Provide the (X, Y) coordinate of the cell's center where the given text is located.  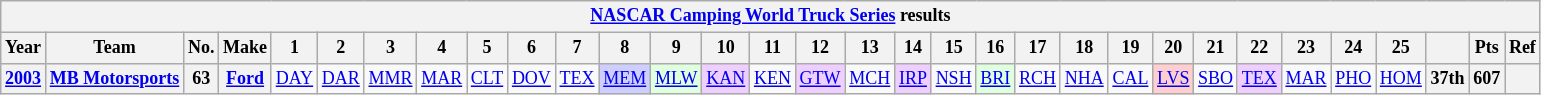
BRI (996, 78)
14 (914, 48)
10 (726, 48)
6 (532, 48)
1 (294, 48)
20 (1174, 48)
8 (625, 48)
17 (1038, 48)
HOM (1402, 78)
CLT (488, 78)
3 (390, 48)
23 (1306, 48)
Make (246, 48)
CAL (1130, 78)
No. (202, 48)
4 (442, 48)
GTW (820, 78)
19 (1130, 48)
18 (1084, 48)
DOV (532, 78)
5 (488, 48)
9 (676, 48)
16 (996, 48)
21 (1216, 48)
DAY (294, 78)
7 (577, 48)
SBO (1216, 78)
2 (340, 48)
PHO (1354, 78)
MEM (625, 78)
MLW (676, 78)
RCH (1038, 78)
MMR (390, 78)
Ref (1523, 48)
NSH (954, 78)
Pts (1487, 48)
MCH (870, 78)
24 (1354, 48)
KAN (726, 78)
63 (202, 78)
37th (1448, 78)
IRP (914, 78)
11 (773, 48)
NHA (1084, 78)
15 (954, 48)
2003 (24, 78)
Year (24, 48)
13 (870, 48)
25 (1402, 48)
KEN (773, 78)
MB Motorsports (114, 78)
Ford (246, 78)
12 (820, 48)
607 (1487, 78)
22 (1259, 48)
DAR (340, 78)
Team (114, 48)
LVS (1174, 78)
NASCAR Camping World Truck Series results (770, 16)
